Capture the cell that displays the provided text and extract its [X, Y] central coordinate. 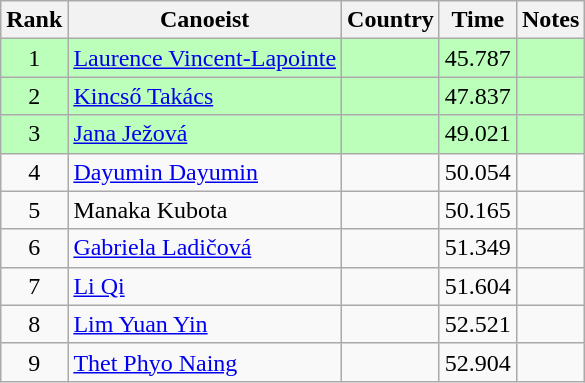
52.904 [478, 362]
Li Qi [205, 286]
51.604 [478, 286]
Lim Yuan Yin [205, 324]
7 [34, 286]
Rank [34, 20]
4 [34, 172]
51.349 [478, 248]
Gabriela Ladičová [205, 248]
52.521 [478, 324]
Kincső Takács [205, 96]
6 [34, 248]
Dayumin Dayumin [205, 172]
1 [34, 58]
Country [391, 20]
3 [34, 134]
5 [34, 210]
8 [34, 324]
50.054 [478, 172]
2 [34, 96]
Canoeist [205, 20]
Laurence Vincent-Lapointe [205, 58]
49.021 [478, 134]
Time [478, 20]
Manaka Kubota [205, 210]
Thet Phyo Naing [205, 362]
50.165 [478, 210]
Jana Ježová [205, 134]
Notes [550, 20]
9 [34, 362]
45.787 [478, 58]
47.837 [478, 96]
